From the cell containing the given text, extract its center point as (x, y) coordinate. 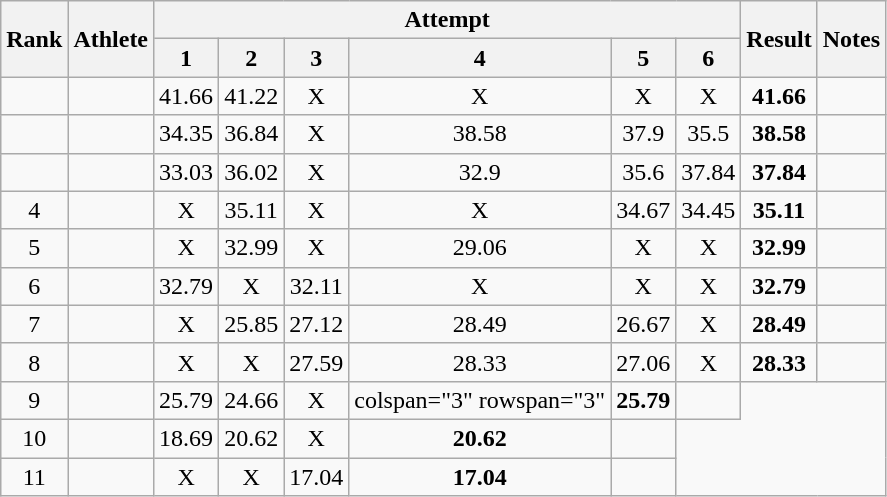
34.35 (186, 134)
33.03 (186, 172)
colspan="3" rowspan="3" (480, 400)
10 (34, 438)
27.12 (316, 324)
3 (316, 58)
1 (186, 58)
32.11 (316, 286)
9 (34, 400)
36.02 (252, 172)
34.45 (708, 210)
34.67 (644, 210)
36.84 (252, 134)
Result (779, 39)
18.69 (186, 438)
8 (34, 362)
24.66 (252, 400)
Athlete (111, 39)
Attempt (448, 20)
Notes (851, 39)
27.06 (644, 362)
32.9 (480, 172)
Rank (34, 39)
37.9 (644, 134)
7 (34, 324)
25.85 (252, 324)
35.5 (708, 134)
35.6 (644, 172)
11 (34, 477)
41.22 (252, 96)
27.59 (316, 362)
26.67 (644, 324)
29.06 (480, 248)
2 (252, 58)
